From the cell containing the given text, extract its center point as (X, Y) coordinate. 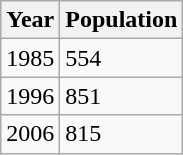
851 (122, 96)
1985 (30, 58)
815 (122, 134)
Year (30, 20)
554 (122, 58)
1996 (30, 96)
Population (122, 20)
2006 (30, 134)
